Return the (X, Y) coordinate for the center point of the cell that contains the specified text.  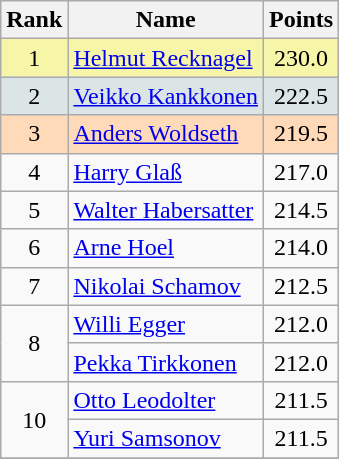
Points (302, 20)
10 (34, 419)
7 (34, 286)
Veikko Kankkonen (166, 96)
Harry Glaß (166, 172)
212.5 (302, 286)
Pekka Tirkkonen (166, 362)
Walter Habersatter (166, 210)
4 (34, 172)
2 (34, 96)
Helmut Recknagel (166, 58)
Rank (34, 20)
222.5 (302, 96)
8 (34, 343)
217.0 (302, 172)
1 (34, 58)
214.5 (302, 210)
Nikolai Schamov (166, 286)
214.0 (302, 248)
219.5 (302, 134)
3 (34, 134)
230.0 (302, 58)
5 (34, 210)
Anders Woldseth (166, 134)
Otto Leodolter (166, 400)
Name (166, 20)
Yuri Samsonov (166, 438)
Arne Hoel (166, 248)
6 (34, 248)
Willi Egger (166, 324)
